For the text-containing cell, return its midpoint in [x, y] coordinate format. 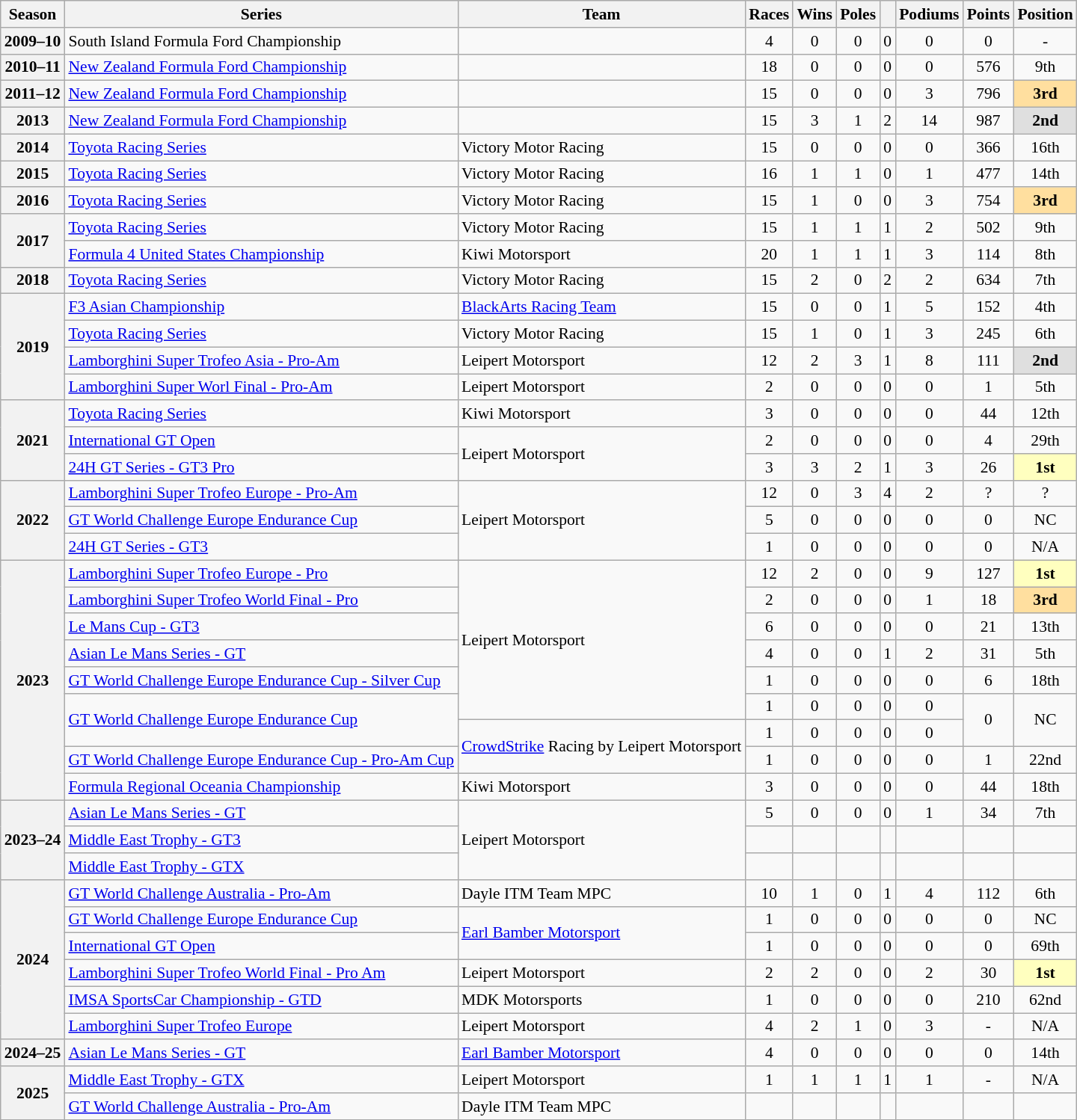
754 [989, 201]
Formula 4 United States Championship [261, 254]
South Island Formula Ford Championship [261, 41]
Series [261, 14]
2013 [33, 121]
31 [989, 653]
127 [989, 573]
GT World Challenge Europe Endurance Cup - Pro-Am Cup [261, 760]
Position [1045, 14]
796 [989, 94]
29th [1045, 440]
MDK Motorsports [601, 1000]
CrowdStrike Racing by Leipert Motorsport [601, 746]
30 [989, 973]
Points [989, 14]
Lamborghini Super Trofeo World Final - Pro Am [261, 973]
Formula Regional Oceania Championship [261, 787]
634 [989, 280]
2011–12 [33, 94]
8 [929, 360]
245 [989, 334]
502 [989, 227]
2023 [33, 680]
26 [989, 467]
2024–25 [33, 1053]
24H GT Series - GT3 Pro [261, 467]
4th [1045, 307]
2019 [33, 347]
2023–24 [33, 840]
Le Mans Cup - GT3 [261, 627]
112 [989, 893]
12th [1045, 414]
2021 [33, 441]
8th [1045, 254]
152 [989, 307]
Lamborghini Super Trofeo Asia - Pro-Am [261, 360]
69th [1045, 947]
Team [601, 14]
2014 [33, 147]
13th [1045, 627]
2017 [33, 241]
Lamborghini Super Trofeo World Final - Pro [261, 600]
20 [769, 254]
Lamborghini Super Trofeo Europe - Pro [261, 573]
Podiums [929, 14]
477 [989, 174]
Middle East Trophy - GT3 [261, 840]
Races [769, 14]
22nd [1045, 760]
2018 [33, 280]
24H GT Series - GT3 [261, 547]
366 [989, 147]
Lamborghini Super Worl Final - Pro-Am [261, 387]
2022 [33, 520]
62nd [1045, 1000]
2009–10 [33, 41]
Wins [814, 14]
IMSA SportsCar Championship - GTD [261, 1000]
987 [989, 121]
Lamborghini Super Trofeo Europe [261, 1027]
210 [989, 1000]
16 [769, 174]
2010–11 [33, 67]
16th [1045, 147]
114 [989, 254]
Lamborghini Super Trofeo Europe - Pro-Am [261, 493]
576 [989, 67]
21 [989, 627]
Poles [858, 14]
34 [989, 813]
2015 [33, 174]
14 [929, 121]
GT World Challenge Europe Endurance Cup - Silver Cup [261, 680]
2016 [33, 201]
Season [33, 14]
2025 [33, 1093]
2024 [33, 960]
F3 Asian Championship [261, 307]
10 [769, 893]
9 [929, 573]
BlackArts Racing Team [601, 307]
111 [989, 360]
